Search for the cell housing the specified text and yield its [x, y] center coordinate. 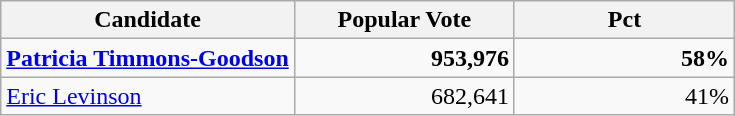
Pct [624, 20]
953,976 [404, 58]
58% [624, 58]
41% [624, 96]
Candidate [148, 20]
Patricia Timmons-Goodson [148, 58]
682,641 [404, 96]
Popular Vote [404, 20]
Eric Levinson [148, 96]
